Pinpoint the cell where the given text exists, returning its (X, Y) midpoint coordinate. 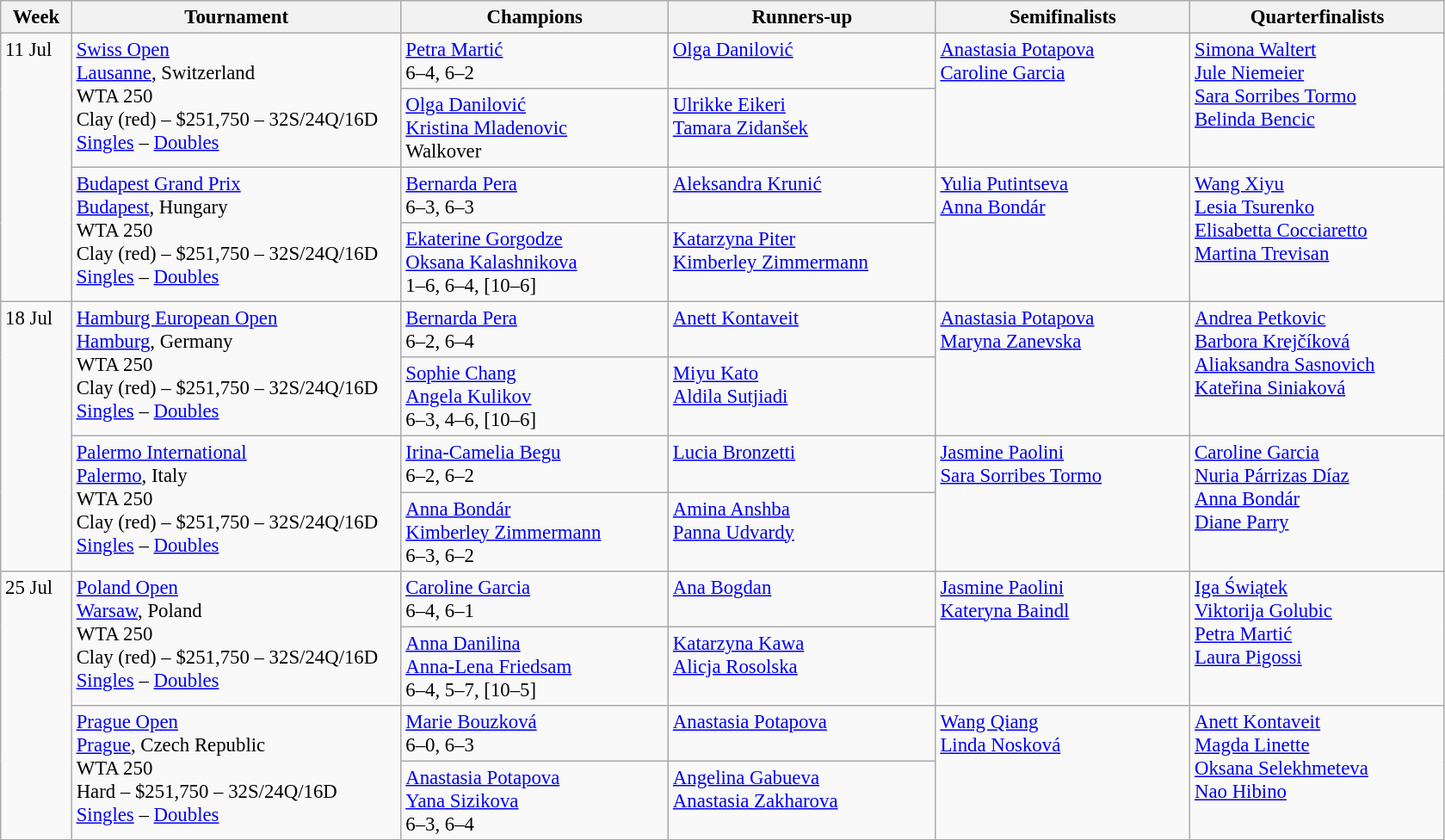
25 Jul (36, 705)
Irina-Camelia Begu 6–2, 6–2 (535, 465)
Palermo InternationalPalermo, Italy WTA 250 Clay (red) – $251,750 – 32S/24Q/16DSingles – Doubles (236, 503)
Jasmine Paolini Sara Sorribes Tormo (1063, 503)
Ulrikke Eikeri Tamara Zidanšek (802, 128)
Yulia Putintseva Anna Bondár (1063, 235)
Anastasia Potapova (802, 733)
Angelina Gabueva Anastasia Zakharova (802, 800)
Iga Świątek Viktorija Golubic Petra Martić Laura Pigossi (1318, 638)
Aleksandra Krunić (802, 196)
11 Jul (36, 168)
Poland OpenWarsaw, Poland WTA 250 Clay (red) – $251,750 – 32S/24Q/16DSingles – Doubles (236, 638)
Bernarda Pera 6–2, 6–4 (535, 330)
Anna Danilina Anna-Lena Friedsam 6–4, 5–7, [10–5] (535, 666)
Quarterfinalists (1318, 17)
Ana Bogdan (802, 599)
Jasmine Paolini Kateryna Baindl (1063, 638)
Sophie Chang Angela Kulikov 6–3, 4–6, [10–6] (535, 398)
Olga Danilović Kristina Mladenovic Walkover (535, 128)
Runners-up (802, 17)
Katarzyna Piter Kimberley Zimmermann (802, 262)
Petra Martić 6–4, 6–2 (535, 62)
Anett Kontaveit (802, 330)
Anastasia Potapova Maryna Zanevska (1063, 369)
Simona Waltert Jule Niemeier Sara Sorribes Tormo Belinda Bencic (1318, 101)
Lucia Bronzetti (802, 465)
Caroline Garcia Nuria Párrizas Díaz Anna Bondár Diane Parry (1318, 503)
18 Jul (36, 436)
Wang Qiang Linda Nosková (1063, 772)
Bernarda Pera 6–3, 6–3 (535, 196)
Tournament (236, 17)
Semifinalists (1063, 17)
Miyu Kato Aldila Sutjiadi (802, 398)
Wang Xiyu Lesia Tsurenko Elisabetta Cocciaretto Martina Trevisan (1318, 235)
Swiss OpenLausanne, Switzerland WTA 250 Clay (red) – $251,750 – 32S/24Q/16DSingles – Doubles (236, 101)
Caroline Garcia 6–4, 6–1 (535, 599)
Katarzyna Kawa Alicja Rosolska (802, 666)
Olga Danilović (802, 62)
Champions (535, 17)
Week (36, 17)
Prague OpenPrague, Czech Republic WTA 250 Hard – $251,750 – 32S/24Q/16DSingles – Doubles (236, 772)
Anastasia Potapova Caroline Garcia (1063, 101)
Anna Bondár Kimberley Zimmermann 6–3, 6–2 (535, 532)
Anastasia Potapova Yana Sizikova 6–3, 6–4 (535, 800)
Anett Kontaveit Magda Linette Oksana Selekhmeteva Nao Hibino (1318, 772)
Amina Anshba Panna Udvardy (802, 532)
Marie Bouzková 6–0, 6–3 (535, 733)
Hamburg European OpenHamburg, Germany WTA 250 Clay (red) – $251,750 – 32S/24Q/16DSingles – Doubles (236, 369)
Andrea Petkovic Barbora Krejčíková Aliaksandra Sasnovich Kateřina Siniaková (1318, 369)
Budapest Grand PrixBudapest, Hungary WTA 250 Clay (red) – $251,750 – 32S/24Q/16DSingles – Doubles (236, 235)
Ekaterine Gorgodze Oksana Kalashnikova 1–6, 6–4, [10–6] (535, 262)
